Locate the cell with the specified text and output its (x, y) center coordinate. 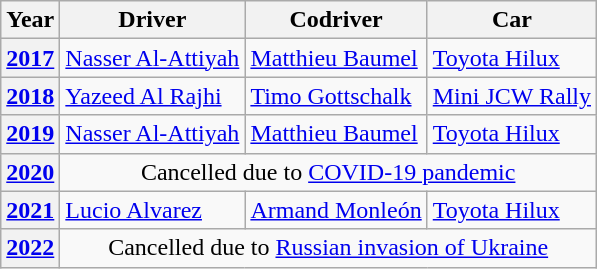
2020 (30, 172)
Mini JCW Rally (512, 96)
Driver (152, 20)
Car (512, 20)
2021 (30, 210)
2022 (30, 248)
2019 (30, 134)
Year (30, 20)
Cancelled due to Russian invasion of Ukraine (328, 248)
Yazeed Al Rajhi (152, 96)
Timo Gottschalk (336, 96)
Codriver (336, 20)
2017 (30, 58)
Armand Monleón (336, 210)
Cancelled due to COVID-19 pandemic (328, 172)
2018 (30, 96)
Lucio Alvarez (152, 210)
